Search for the cell housing the specified text and yield its (x, y) center coordinate. 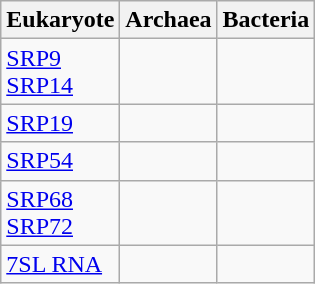
SRP19 (60, 123)
SRP9SRP14 (60, 72)
SRP68SRP72 (60, 212)
SRP54 (60, 161)
Bacteria (266, 20)
7SL RNA (60, 264)
Archaea (168, 20)
Eukaryote (60, 20)
